Return the (X, Y) coordinate for the center point of the cell that contains the specified text.  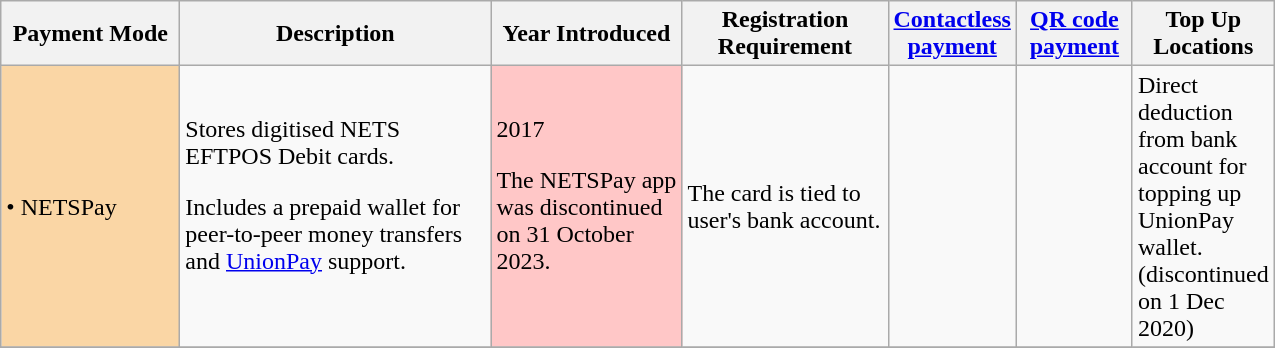
The card is tied to user's bank account. (785, 206)
Description (336, 34)
QR code payment (1074, 34)
Stores digitised NETS EFTPOS Debit cards. Includes a prepaid wallet for peer-to-peer money transfers and UnionPay support. (336, 206)
Direct deduction from bank account for topping up UnionPay wallet. (discontinued on 1 Dec 2020) (1203, 206)
2017 The NETSPay app was discontinued on 31 October 2023. (586, 206)
• NETSPay (90, 206)
Registration Requirement (785, 34)
Year Introduced (586, 34)
Contactless payment (952, 34)
Top Up Locations (1203, 34)
Payment Mode (90, 34)
